Provide the [X, Y] coordinate of the cell's center where the given text is located.  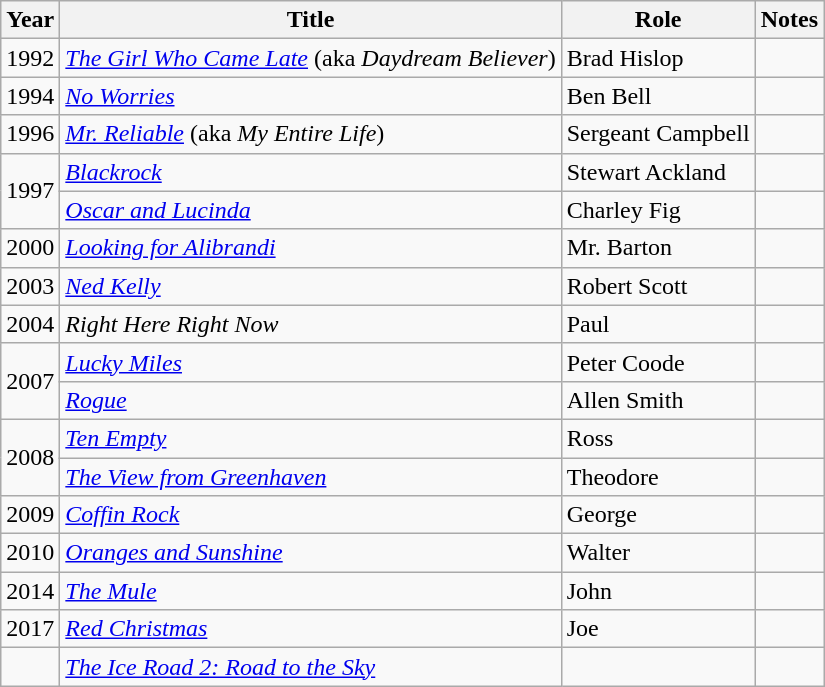
1996 [30, 134]
2009 [30, 515]
Blackrock [310, 172]
Oscar and Lucinda [310, 210]
2017 [30, 629]
2007 [30, 381]
Title [310, 20]
Ben Bell [658, 96]
Charley Fig [658, 210]
2008 [30, 457]
1992 [30, 58]
1994 [30, 96]
Paul [658, 324]
Ross [658, 438]
Red Christmas [310, 629]
1997 [30, 191]
Notes [789, 20]
George [658, 515]
Role [658, 20]
2004 [30, 324]
Robert Scott [658, 286]
Lucky Miles [310, 362]
Mr. Barton [658, 248]
No Worries [310, 96]
Rogue [310, 400]
2010 [30, 553]
2014 [30, 591]
Sergeant Campbell [658, 134]
Joe [658, 629]
The Mule [310, 591]
Theodore [658, 477]
Walter [658, 553]
2003 [30, 286]
Coffin Rock [310, 515]
Year [30, 20]
The View from Greenhaven [310, 477]
Ned Kelly [310, 286]
The Ice Road 2: Road to the Sky [310, 667]
Brad Hislop [658, 58]
The Girl Who Came Late (aka Daydream Believer) [310, 58]
Right Here Right Now [310, 324]
John [658, 591]
Allen Smith [658, 400]
2000 [30, 248]
Peter Coode [658, 362]
Ten Empty [310, 438]
Looking for Alibrandi [310, 248]
Oranges and Sunshine [310, 553]
Stewart Ackland [658, 172]
Mr. Reliable (aka My Entire Life) [310, 134]
